Identify which cell holds the provided text, then report its (x, y) central coordinate. 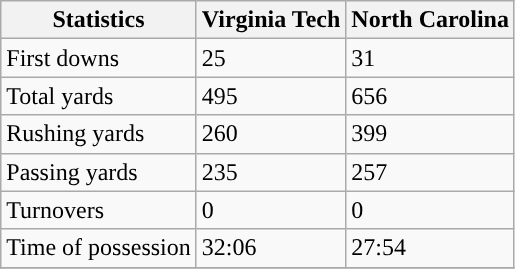
27:54 (430, 248)
260 (271, 134)
399 (430, 134)
656 (430, 96)
25 (271, 58)
Time of possession (99, 248)
32:06 (271, 248)
First downs (99, 58)
Passing yards (99, 172)
257 (430, 172)
North Carolina (430, 20)
495 (271, 96)
Total yards (99, 96)
Turnovers (99, 210)
Statistics (99, 20)
Virginia Tech (271, 20)
31 (430, 58)
Rushing yards (99, 134)
235 (271, 172)
